Locate the cell with the specified text and output its (X, Y) center coordinate. 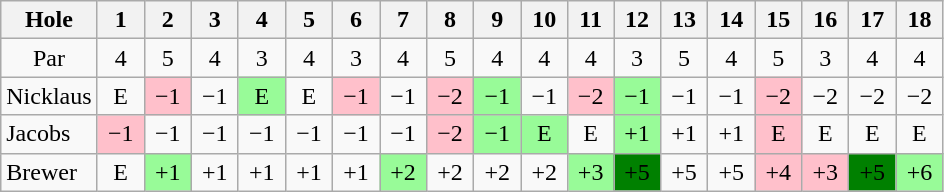
Par (49, 58)
10 (544, 20)
6 (356, 20)
16 (826, 20)
7 (404, 20)
11 (591, 20)
+4 (778, 172)
Hole (49, 20)
+6 (920, 172)
9 (498, 20)
Nicklaus (49, 96)
8 (450, 20)
1 (120, 20)
14 (732, 20)
13 (684, 20)
2 (168, 20)
17 (872, 20)
Brewer (49, 172)
18 (920, 20)
12 (638, 20)
15 (778, 20)
Jacobs (49, 134)
